For the text-containing cell, return its midpoint in [X, Y] coordinate format. 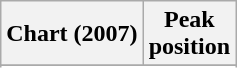
Peakposition [189, 34]
Chart (2007) [72, 34]
